Extract the (x, y) coordinate from the center of the cell holding the provided text.  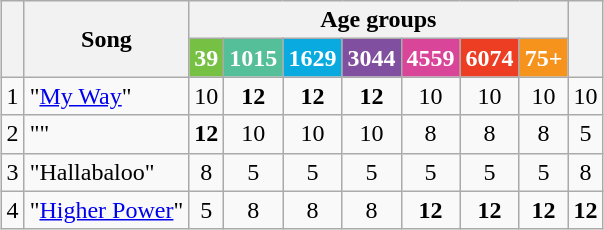
Song (106, 39)
2 (12, 134)
4 (12, 210)
"My Way" (106, 96)
1015 (254, 58)
"Hallabaloo" (106, 172)
Age groups (378, 20)
"Higher Power" (106, 210)
3044 (372, 58)
75+ (544, 58)
4559 (430, 58)
6074 (490, 58)
1 (12, 96)
3 (12, 172)
39 (206, 58)
"" (106, 134)
1629 (312, 58)
